Output the (x, y) coordinate of the center of the cell containing the given text.  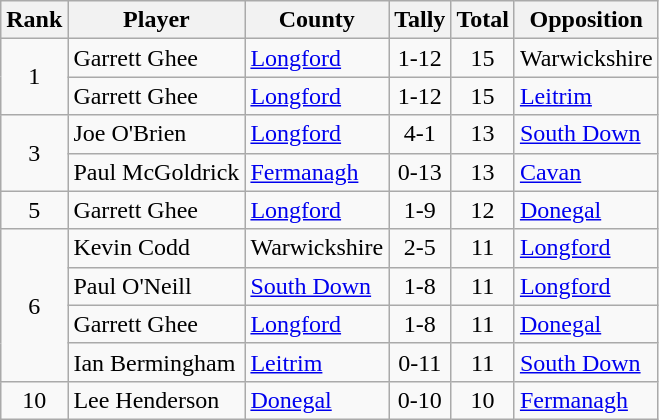
6 (34, 305)
1 (34, 77)
Kevin Codd (156, 248)
0-10 (420, 400)
Joe O'Brien (156, 134)
Paul O'Neill (156, 286)
Lee Henderson (156, 400)
3 (34, 153)
Paul McGoldrick (156, 172)
Ian Bermingham (156, 362)
Rank (34, 20)
4-1 (420, 134)
2-5 (420, 248)
1-9 (420, 210)
Opposition (586, 20)
0-11 (420, 362)
Cavan (586, 172)
County (317, 20)
Total (483, 20)
12 (483, 210)
0-13 (420, 172)
Player (156, 20)
5 (34, 210)
Tally (420, 20)
